Return the [x, y] coordinate for the center point of the cell that contains the specified text.  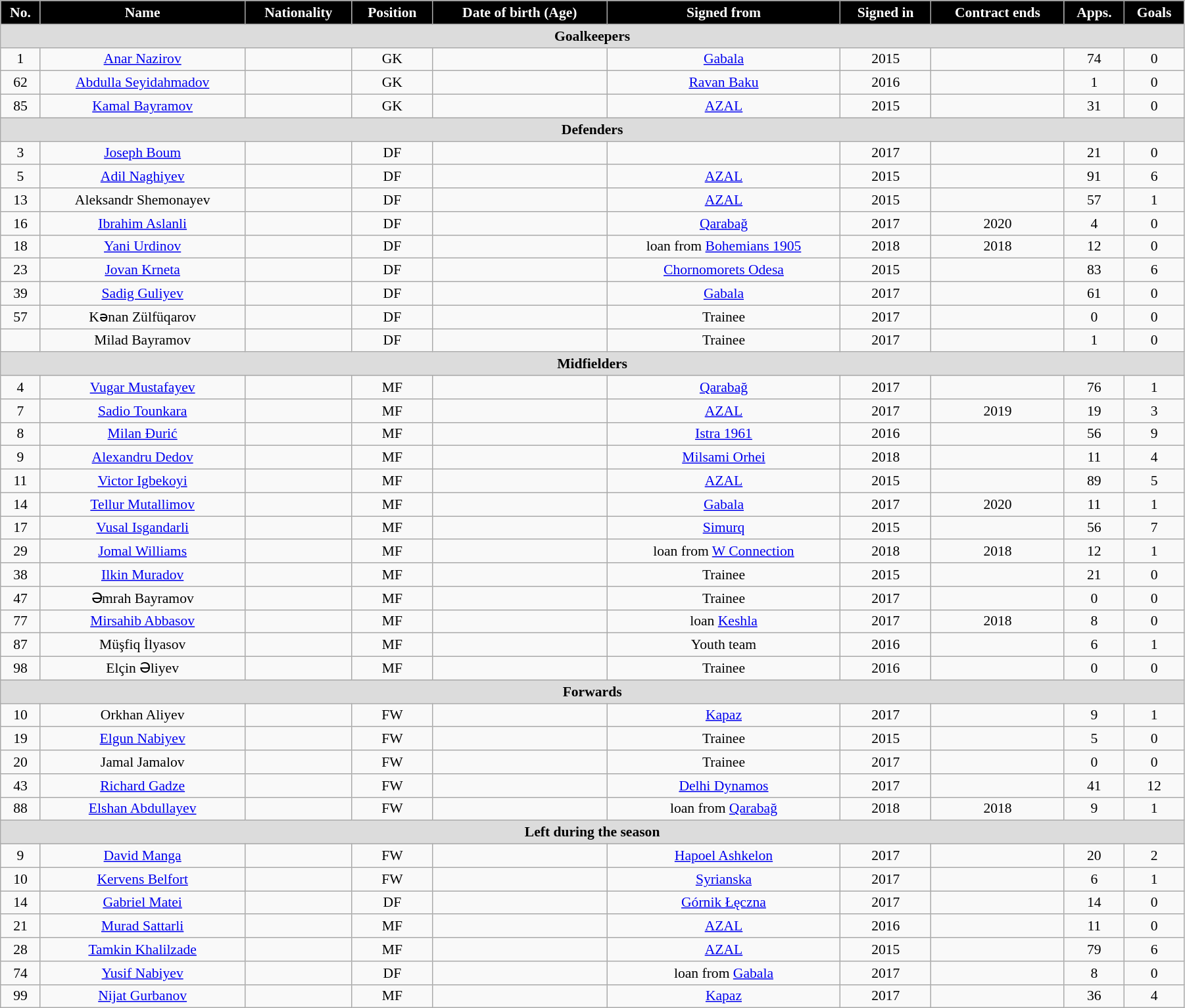
76 [1094, 387]
Yani Urdinov [142, 247]
83 [1094, 270]
Hapoel Ashkelon [723, 856]
Kamal Bayramov [142, 107]
Anar Nazirov [142, 59]
David Manga [142, 856]
61 [1094, 294]
Ravan Baku [723, 83]
Defenders [592, 130]
99 [20, 996]
Elgun Nabiyev [142, 739]
89 [1094, 481]
Milad Bayramov [142, 341]
Vusal Isgandarli [142, 528]
Kervens Belfort [142, 879]
Goalkeepers [592, 36]
2 [1155, 856]
Jovan Krneta [142, 270]
Mirsahib Abbasov [142, 621]
47 [20, 598]
Yusif Nabiyev [142, 973]
2019 [998, 411]
41 [1094, 786]
Joseph Boum [142, 153]
loan from Qarabağ [723, 809]
Contract ends [998, 12]
Ibrahim Aslanli [142, 224]
Chornomorets Odesa [723, 270]
85 [20, 107]
Müşfiq İlyasov [142, 645]
Simurq [723, 528]
Əmrah Bayramov [142, 598]
39 [20, 294]
31 [1094, 107]
87 [20, 645]
loan Keshla [723, 621]
Goals [1155, 12]
28 [20, 949]
loan from Gabala [723, 973]
29 [20, 552]
Elçin Əliyev [142, 669]
88 [20, 809]
Date of birth (Age) [520, 12]
Ilkin Muradov [142, 575]
Tellur Mutallimov [142, 504]
Midfielders [592, 364]
Signed from [723, 12]
Elshan Abdullayev [142, 809]
Milan Đurić [142, 434]
Jomal Williams [142, 552]
18 [20, 247]
Youth team [723, 645]
43 [20, 786]
77 [20, 621]
98 [20, 669]
Forwards [592, 692]
Orkhan Aliyev [142, 715]
Aleksandr Shemonayev [142, 200]
loan from Bohemians 1905 [723, 247]
Name [142, 12]
36 [1094, 996]
Position [392, 12]
17 [20, 528]
Signed in [886, 12]
Vugar Mustafayev [142, 387]
79 [1094, 949]
Syrianska [723, 879]
23 [20, 270]
Richard Gadze [142, 786]
Tamkin Khalilzade [142, 949]
13 [20, 200]
62 [20, 83]
Nationality [299, 12]
Delhi Dynamos [723, 786]
16 [20, 224]
Murad Sattarli [142, 926]
Górnik Łęczna [723, 903]
Left during the season [592, 832]
Alexandru Dedov [142, 458]
Nijat Gurbanov [142, 996]
Victor Igbekoyi [142, 481]
No. [20, 12]
Istra 1961 [723, 434]
Sadio Tounkara [142, 411]
Sadig Guliyev [142, 294]
38 [20, 575]
Adil Naghiyev [142, 177]
Abdulla Seyidahmadov [142, 83]
Kənan Zülfüqarov [142, 317]
Gabriel Matei [142, 903]
Jamal Jamalov [142, 762]
Apps. [1094, 12]
91 [1094, 177]
Milsami Orhei [723, 458]
loan from W Connection [723, 552]
